Capture the cell that displays the provided text and extract its (x, y) central coordinate. 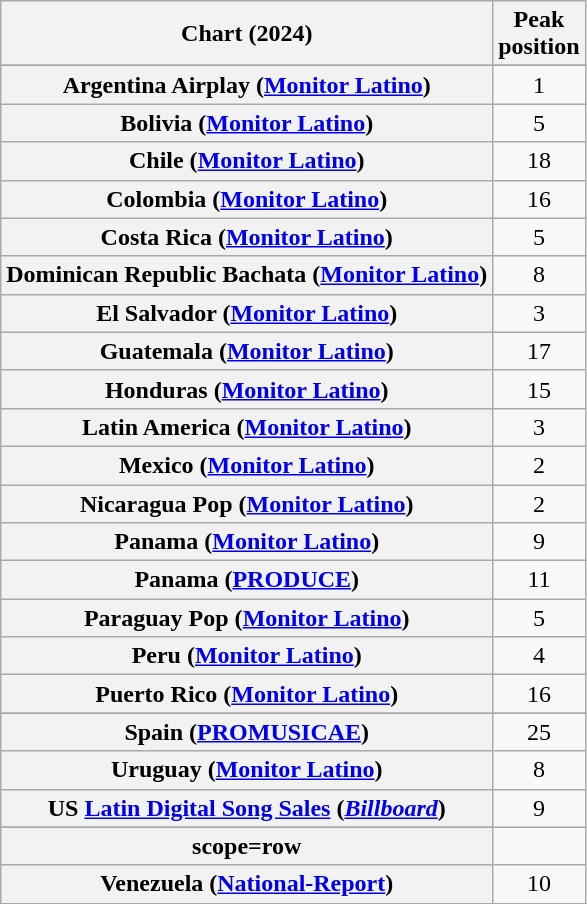
18 (539, 161)
Nicaragua Pop (Monitor Latino) (247, 503)
Honduras (Monitor Latino) (247, 389)
Puerto Rico (Monitor Latino) (247, 694)
Spain (PROMUSICAE) (247, 732)
Peakposition (539, 34)
Mexico (Monitor Latino) (247, 465)
Costa Rica (Monitor Latino) (247, 237)
Panama (PRODUCE) (247, 580)
Panama (Monitor Latino) (247, 542)
Bolivia (Monitor Latino) (247, 123)
11 (539, 580)
scope=row (247, 846)
Chile (Monitor Latino) (247, 161)
Argentina Airplay (Monitor Latino) (247, 85)
El Salvador (Monitor Latino) (247, 313)
Dominican Republic Bachata (Monitor Latino) (247, 275)
17 (539, 351)
4 (539, 656)
Venezuela (National-Report) (247, 884)
Latin America (Monitor Latino) (247, 427)
Peru (Monitor Latino) (247, 656)
Chart (2024) (247, 34)
Guatemala (Monitor Latino) (247, 351)
Uruguay (Monitor Latino) (247, 770)
15 (539, 389)
10 (539, 884)
Colombia (Monitor Latino) (247, 199)
US Latin Digital Song Sales (Billboard) (247, 808)
1 (539, 85)
Paraguay Pop (Monitor Latino) (247, 618)
25 (539, 732)
